Return [X, Y] of the center of cell containing provided text 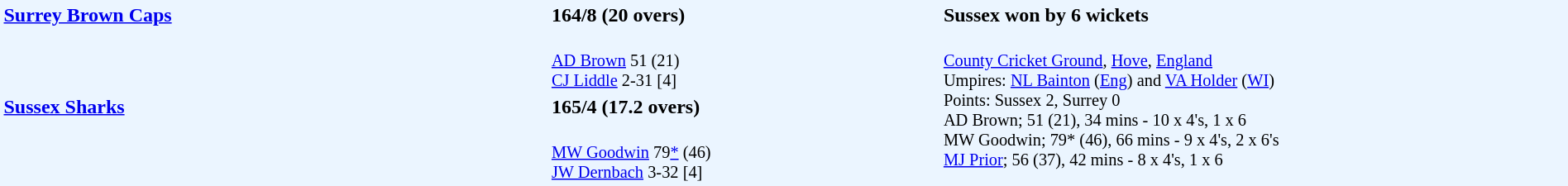
Sussex Sharks [275, 139]
Sussex won by 6 wickets [1254, 15]
AD Brown 51 (21) CJ Liddle 2-31 [4] [744, 61]
MW Goodwin 79* (46) JW Dernbach 3-32 [4] [744, 152]
164/8 (20 overs) [744, 15]
165/4 (17.2 overs) [744, 107]
Surrey Brown Caps [275, 47]
